Provide the [x, y] coordinate of the cell's center where the given text is located.  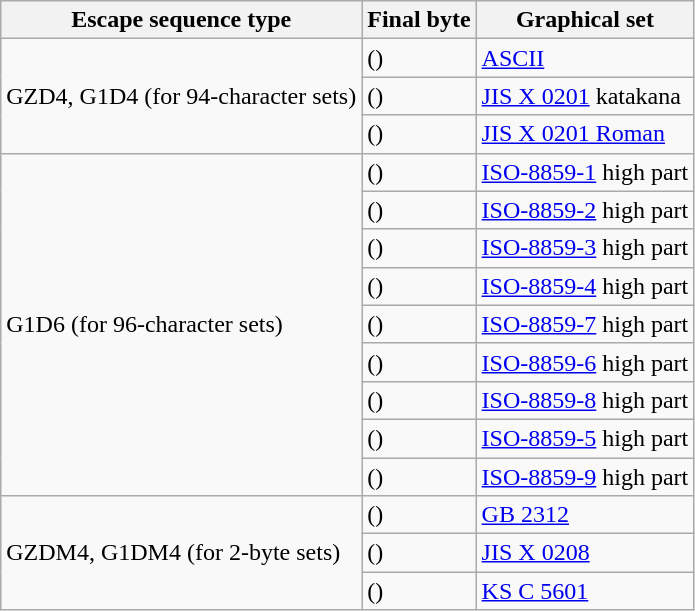
JIS X 0201 Roman [585, 134]
ISO-8859-9 high part [585, 477]
Escape sequence type [182, 20]
ISO-8859-6 high part [585, 362]
G1D6 (for 96-character sets) [182, 324]
ISO-8859-3 high part [585, 248]
ISO-8859-2 high part [585, 210]
JIS X 0201 katakana [585, 96]
Final byte [419, 20]
GZDM4, G1DM4 (for 2-byte sets) [182, 553]
ASCII [585, 58]
GB 2312 [585, 515]
Graphical set [585, 20]
JIS X 0208 [585, 553]
KS C 5601 [585, 591]
ISO-8859-4 high part [585, 286]
ISO-8859-7 high part [585, 324]
GZD4, G1D4 (for 94-character sets) [182, 96]
ISO-8859-1 high part [585, 172]
ISO-8859-5 high part [585, 438]
ISO-8859-8 high part [585, 400]
